From the cell containing the given text, extract its center point as [x, y] coordinate. 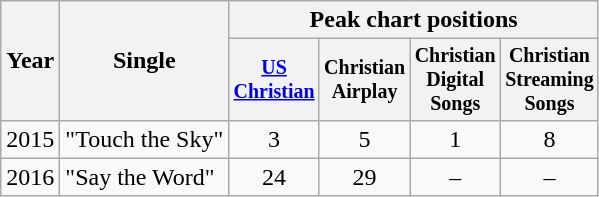
Single [144, 61]
"Touch the Sky" [144, 139]
Christian Digital Songs [456, 80]
8 [549, 139]
Christian Airplay [364, 80]
2015 [30, 139]
Peak chart positions [414, 20]
Christian Streaming Songs [549, 80]
3 [274, 139]
Year [30, 61]
"Say the Word" [144, 177]
29 [364, 177]
1 [456, 139]
US Christian [274, 80]
5 [364, 139]
24 [274, 177]
2016 [30, 177]
